Return [X, Y] of the center of cell containing provided text 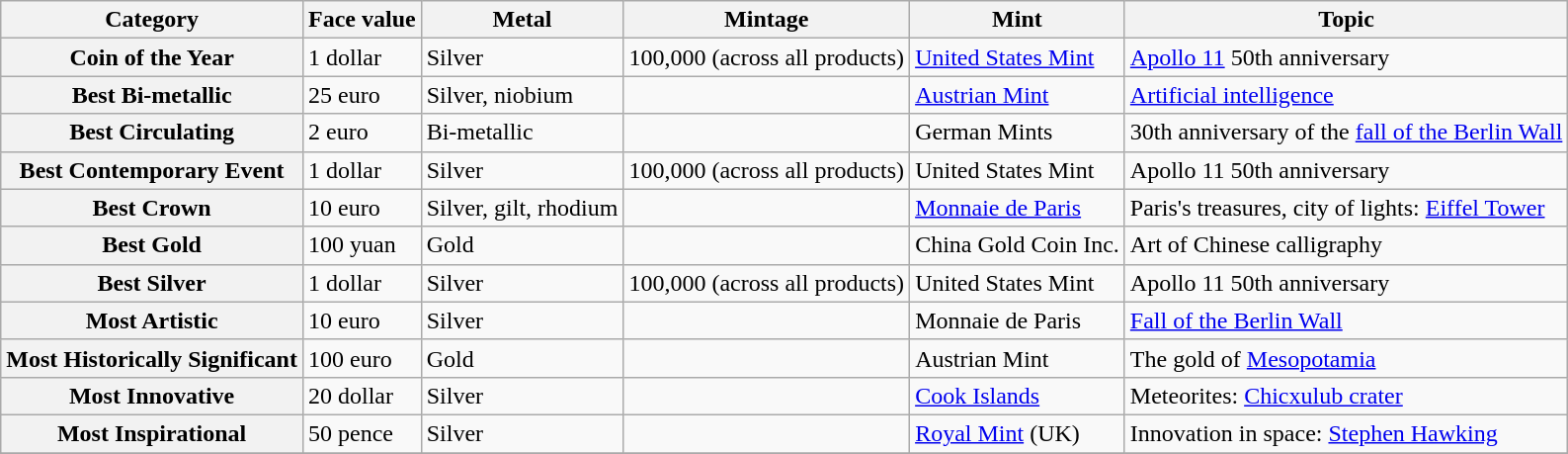
100 euro [362, 358]
Coin of the Year [152, 57]
Category [152, 20]
Mintage [767, 20]
Best Silver [152, 283]
Silver, gilt, rhodium [522, 208]
Artificial intelligence [1346, 95]
The gold of Mesopotamia [1346, 358]
30th anniversary of the fall of the Berlin Wall [1346, 133]
100 yuan [362, 245]
2 euro [362, 133]
Meteorites: Chicxulub crater [1346, 396]
20 dollar [362, 396]
Best Gold [152, 245]
Cook Islands [1018, 396]
Most Artistic [152, 320]
Best Bi-metallic [152, 95]
Most Innovative [152, 396]
Silver, niobium [522, 95]
Bi-metallic [522, 133]
Art of Chinese calligraphy [1346, 245]
Face value [362, 20]
Best Circulating [152, 133]
Most Historically Significant [152, 358]
Best Contemporary Event [152, 170]
Royal Mint (UK) [1018, 433]
Paris's treasures, city of lights: Eiffel Tower [1346, 208]
German Mints [1018, 133]
Best Crown [152, 208]
25 euro [362, 95]
Mint [1018, 20]
Most Inspirational [152, 433]
Topic [1346, 20]
Innovation in space: Stephen Hawking [1346, 433]
China Gold Coin Inc. [1018, 245]
Metal [522, 20]
50 pence [362, 433]
Fall of the Berlin Wall [1346, 320]
